Return [x, y] of the center of cell containing provided text 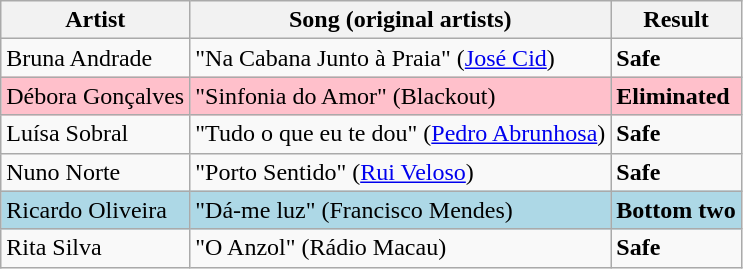
Ricardo Oliveira [96, 210]
Artist [96, 20]
Luísa Sobral [96, 134]
Bottom two [676, 210]
Song (original artists) [400, 20]
Débora Gonçalves [96, 96]
"O Anzol" (Rádio Macau) [400, 248]
Bruna Andrade [96, 58]
Result [676, 20]
"Na Cabana Junto à Praia" (José Cid) [400, 58]
"Porto Sentido" (Rui Veloso) [400, 172]
"Sinfonia do Amor" (Blackout) [400, 96]
Eliminated [676, 96]
Nuno Norte [96, 172]
"Tudo o que eu te dou" (Pedro Abrunhosa) [400, 134]
Rita Silva [96, 248]
"Dá-me luz" (Francisco Mendes) [400, 210]
